Search for the cell housing the specified text and yield its (X, Y) center coordinate. 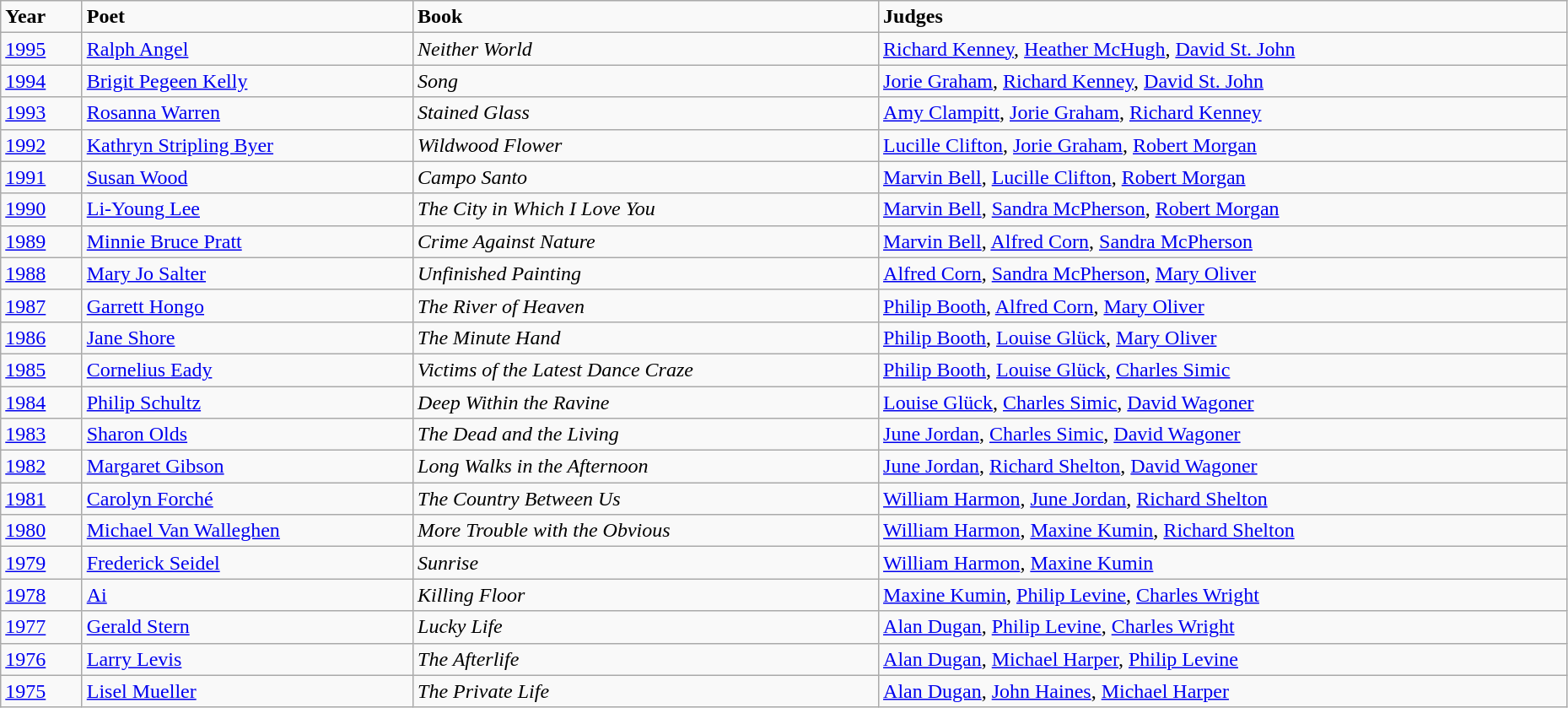
Judges (1223, 17)
1980 (41, 531)
Michael Van Walleghen (247, 531)
Philip Booth, Louise Glück, Charles Simic (1223, 370)
Song (646, 81)
Poet (247, 17)
Jorie Graham, Richard Kenney, David St. John (1223, 81)
Long Walks in the Afternoon (646, 467)
Alan Dugan, John Haines, Michael Harper (1223, 691)
Richard Kenney, Heather McHugh, David St. John (1223, 49)
The Minute Hand (646, 338)
Philip Schultz (247, 403)
Campo Santo (646, 177)
1986 (41, 338)
The Private Life (646, 691)
Marvin Bell, Sandra McPherson, Robert Morgan (1223, 209)
Victims of the Latest Dance Craze (646, 370)
Unfinished Painting (646, 273)
1989 (41, 241)
William Harmon, June Jordan, Richard Shelton (1223, 499)
Rosanna Warren (247, 113)
Crime Against Nature (646, 241)
Philip Booth, Alfred Corn, Mary Oliver (1223, 305)
1988 (41, 273)
Maxine Kumin, Philip Levine, Charles Wright (1223, 595)
June Jordan, Charles Simic, David Wagoner (1223, 435)
1993 (41, 113)
Cornelius Eady (247, 370)
Larry Levis (247, 659)
1991 (41, 177)
1992 (41, 145)
1981 (41, 499)
William Harmon, Maxine Kumin, Richard Shelton (1223, 531)
William Harmon, Maxine Kumin (1223, 563)
1995 (41, 49)
Neither World (646, 49)
Alan Dugan, Philip Levine, Charles Wright (1223, 627)
The Dead and the Living (646, 435)
The City in Which I Love You (646, 209)
Carolyn Forché (247, 499)
Book (646, 17)
June Jordan, Richard Shelton, David Wagoner (1223, 467)
1984 (41, 403)
Marvin Bell, Lucille Clifton, Robert Morgan (1223, 177)
1990 (41, 209)
1979 (41, 563)
1977 (41, 627)
Garrett Hongo (247, 305)
Margaret Gibson (247, 467)
Ralph Angel (247, 49)
Susan Wood (247, 177)
Amy Clampitt, Jorie Graham, Richard Kenney (1223, 113)
1975 (41, 691)
Lucky Life (646, 627)
The Country Between Us (646, 499)
Li-Young Lee (247, 209)
Sunrise (646, 563)
Louise Glück, Charles Simic, David Wagoner (1223, 403)
Sharon Olds (247, 435)
1994 (41, 81)
The Afterlife (646, 659)
Deep Within the Ravine (646, 403)
Brigit Pegeen Kelly (247, 81)
Wildwood Flower (646, 145)
Year (41, 17)
Minnie Bruce Pratt (247, 241)
Frederick Seidel (247, 563)
Jane Shore (247, 338)
The River of Heaven (646, 305)
Ai (247, 595)
1983 (41, 435)
1976 (41, 659)
Killing Floor (646, 595)
More Trouble with the Obvious (646, 531)
Philip Booth, Louise Glück, Mary Oliver (1223, 338)
Marvin Bell, Alfred Corn, Sandra McPherson (1223, 241)
Lisel Mueller (247, 691)
Gerald Stern (247, 627)
Lucille Clifton, Jorie Graham, Robert Morgan (1223, 145)
Kathryn Stripling Byer (247, 145)
Mary Jo Salter (247, 273)
1985 (41, 370)
1987 (41, 305)
Alan Dugan, Michael Harper, Philip Levine (1223, 659)
Stained Glass (646, 113)
1982 (41, 467)
Alfred Corn, Sandra McPherson, Mary Oliver (1223, 273)
1978 (41, 595)
